Search for the cell housing the specified text and yield its (x, y) center coordinate. 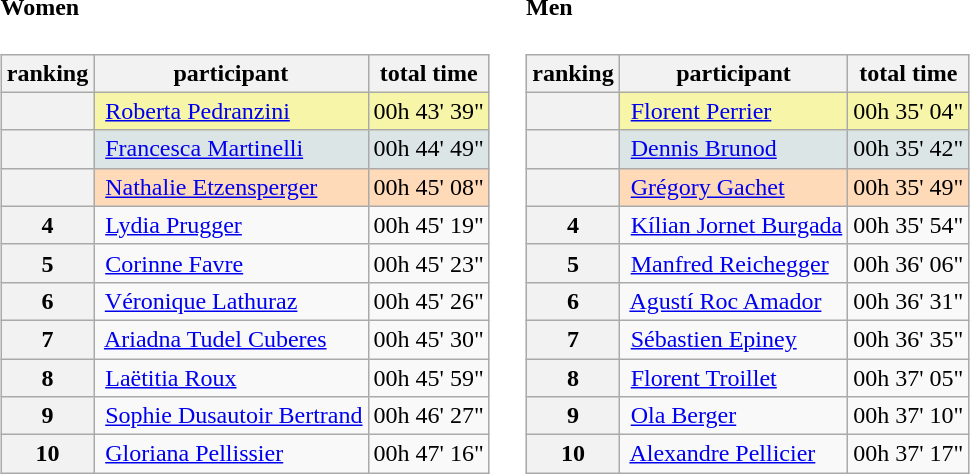
Sophie Dusautoir Bertrand (231, 416)
00h 35' 04" (908, 111)
Manfred Reichegger (734, 263)
Alexandre Pellicier (734, 454)
00h 36' 35" (908, 339)
Gloriana Pellissier (231, 454)
Florent Perrier (734, 111)
00h 45' 59" (428, 378)
Roberta Pedranzini (231, 111)
Ariadna Tudel Cuberes (231, 339)
Véronique Lathuraz (231, 301)
Grégory Gachet (734, 187)
Ola Berger (734, 416)
00h 35' 42" (908, 149)
Florent Troillet (734, 378)
00h 37' 05" (908, 378)
Dennis Brunod (734, 149)
00h 47' 16" (428, 454)
Sébastien Epiney (734, 339)
00h 45' 08" (428, 187)
00h 43' 39" (428, 111)
00h 45' 19" (428, 225)
00h 35' 49" (908, 187)
00h 37' 17" (908, 454)
00h 46' 27" (428, 416)
00h 45' 30" (428, 339)
00h 45' 26" (428, 301)
00h 37' 10" (908, 416)
Corinne Favre (231, 263)
00h 36' 31" (908, 301)
Laëtitia Roux (231, 378)
Agustí Roc Amador (734, 301)
00h 35' 54" (908, 225)
Francesca Martinelli (231, 149)
00h 36' 06" (908, 263)
00h 45' 23" (428, 263)
00h 44' 49" (428, 149)
Nathalie Etzensperger (231, 187)
Lydia Prugger (231, 225)
Kílian Jornet Burgada (734, 225)
